Return the (x, y) coordinate for the center point of the cell that contains the specified text.  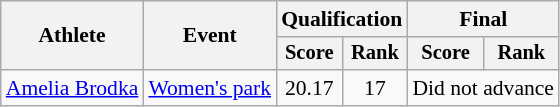
Amelia Brodka (72, 88)
Did not advance (483, 88)
Women's park (210, 88)
Athlete (72, 36)
17 (374, 88)
20.17 (309, 88)
Qualification (342, 19)
Final (483, 19)
Event (210, 36)
